From the cell containing the given text, extract its center point as (x, y) coordinate. 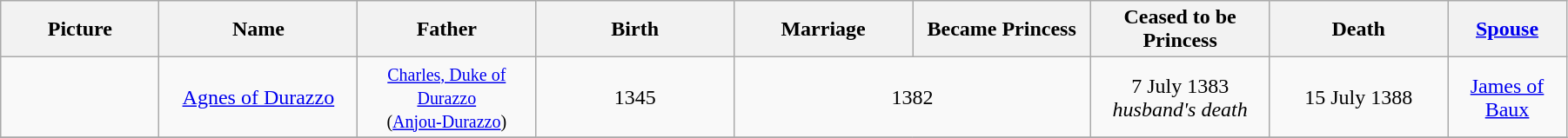
15 July 1388 (1359, 97)
Charles, Duke of Durazzo(Anjou-Durazzo) (447, 97)
Spouse (1507, 30)
Became Princess (1002, 30)
7 July 1383husband's death (1180, 97)
Death (1359, 30)
James of Baux (1507, 97)
Marriage (823, 30)
Picture (80, 30)
Father (447, 30)
1345 (635, 97)
1382 (913, 97)
Ceased to be Princess (1180, 30)
Name (258, 30)
Birth (635, 30)
Agnes of Durazzo (258, 97)
